Capture the cell that displays the provided text and extract its (X, Y) central coordinate. 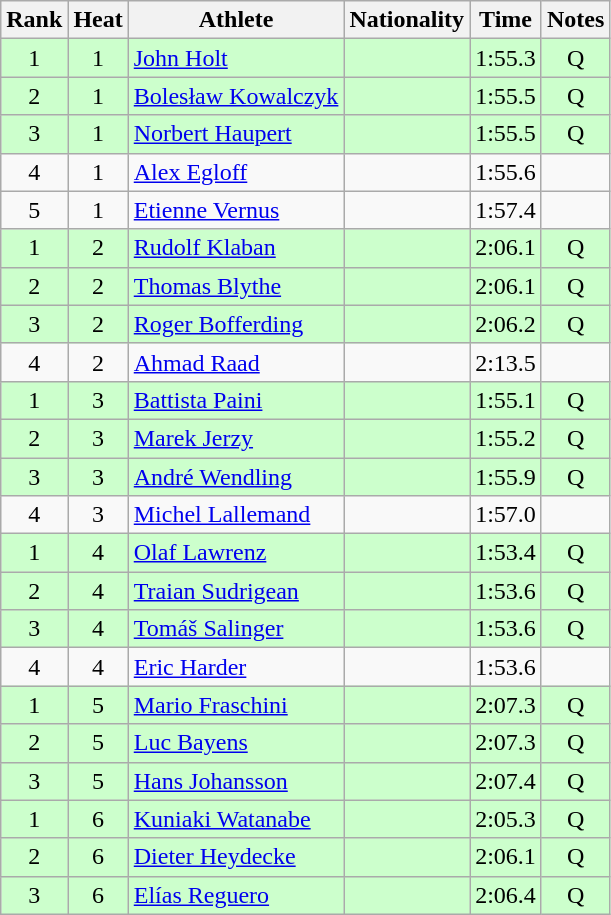
1:57.4 (506, 210)
1:53.4 (506, 553)
1:55.1 (506, 400)
Thomas Blythe (236, 286)
2:06.4 (506, 895)
Battista Paini (236, 400)
Roger Bofferding (236, 324)
Time (506, 20)
Tomáš Salinger (236, 629)
Mario Fraschini (236, 705)
Ahmad Raad (236, 362)
Eric Harder (236, 667)
2:13.5 (506, 362)
Hans Johansson (236, 781)
2:06.2 (506, 324)
Dieter Heydecke (236, 857)
1:57.0 (506, 515)
Michel Lallemand (236, 515)
André Wendling (236, 477)
Notes (575, 20)
Nationality (407, 20)
1:55.2 (506, 438)
Rudolf Klaban (236, 248)
Norbert Haupert (236, 134)
Rank (34, 20)
Olaf Lawrenz (236, 553)
John Holt (236, 58)
Kuniaki Watanabe (236, 819)
Bolesław Kowalczyk (236, 96)
Etienne Vernus (236, 210)
Athlete (236, 20)
1:55.9 (506, 477)
Elías Reguero (236, 895)
1:55.3 (506, 58)
1:55.6 (506, 172)
2:05.3 (506, 819)
Luc Bayens (236, 743)
Heat (98, 20)
Alex Egloff (236, 172)
Traian Sudrigean (236, 591)
2:07.4 (506, 781)
Marek Jerzy (236, 438)
